Find where the given text appears and provide that cell's center as (x, y) coordinate. 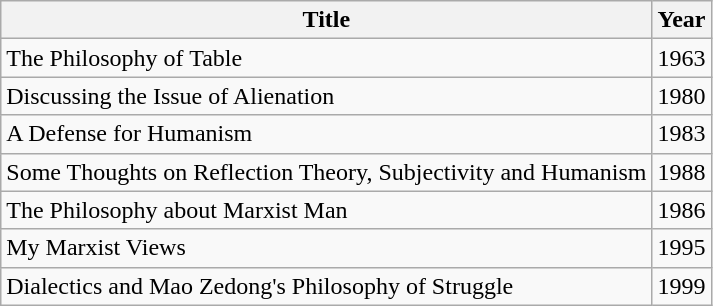
Dialectics and Mao Zedong's Philosophy of Struggle (326, 286)
1986 (682, 210)
My Marxist Views (326, 248)
1983 (682, 134)
Some Thoughts on Reflection Theory, Subjectivity and Humanism (326, 172)
The Philosophy about Marxist Man (326, 210)
Year (682, 20)
Discussing the Issue of Alienation (326, 96)
1988 (682, 172)
1963 (682, 58)
The Philosophy of Table (326, 58)
Title (326, 20)
1980 (682, 96)
1999 (682, 286)
A Defense for Humanism (326, 134)
1995 (682, 248)
